Find where the given text appears and provide that cell's center as [X, Y] coordinate. 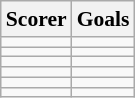
Goals [104, 19]
Scorer [36, 19]
